Capture the cell that displays the provided text and extract its [X, Y] central coordinate. 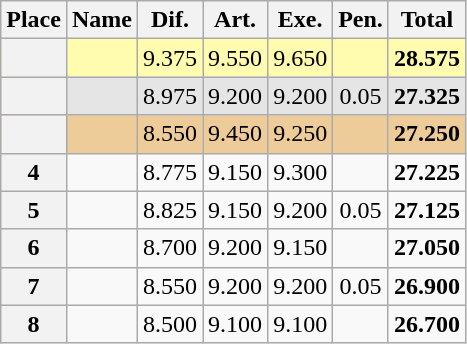
Dif. [170, 20]
5 [34, 210]
Pen. [361, 20]
9.250 [300, 134]
Name [102, 20]
8.700 [170, 248]
8.975 [170, 96]
27.125 [426, 210]
9.300 [300, 172]
Place [34, 20]
27.050 [426, 248]
8.500 [170, 324]
7 [34, 286]
Total [426, 20]
Art. [236, 20]
28.575 [426, 58]
8.775 [170, 172]
Exe. [300, 20]
26.900 [426, 286]
27.250 [426, 134]
6 [34, 248]
9.450 [236, 134]
9.650 [300, 58]
26.700 [426, 324]
9.375 [170, 58]
8.825 [170, 210]
9.550 [236, 58]
27.325 [426, 96]
27.225 [426, 172]
4 [34, 172]
8 [34, 324]
